Search for the cell housing the specified text and yield its [X, Y] center coordinate. 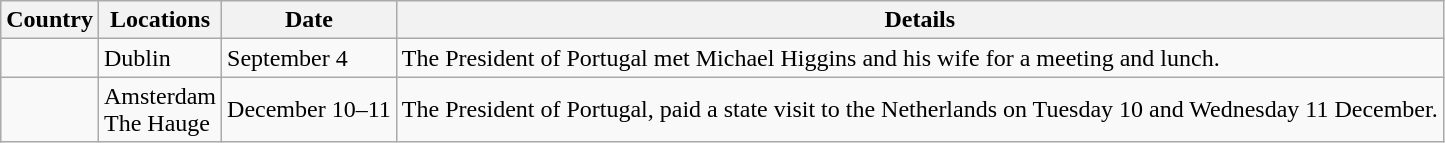
The President of Portugal, paid a state visit to the Netherlands on Tuesday 10 and Wednesday 11 December. [920, 110]
Locations [160, 20]
Country [50, 20]
September 4 [310, 58]
The President of Portugal met Michael Higgins and his wife for a meeting and lunch. [920, 58]
Amsterdam The Hauge [160, 110]
Dublin [160, 58]
December 10–11 [310, 110]
Details [920, 20]
Date [310, 20]
